Locate the cell with the specified text and output its (x, y) center coordinate. 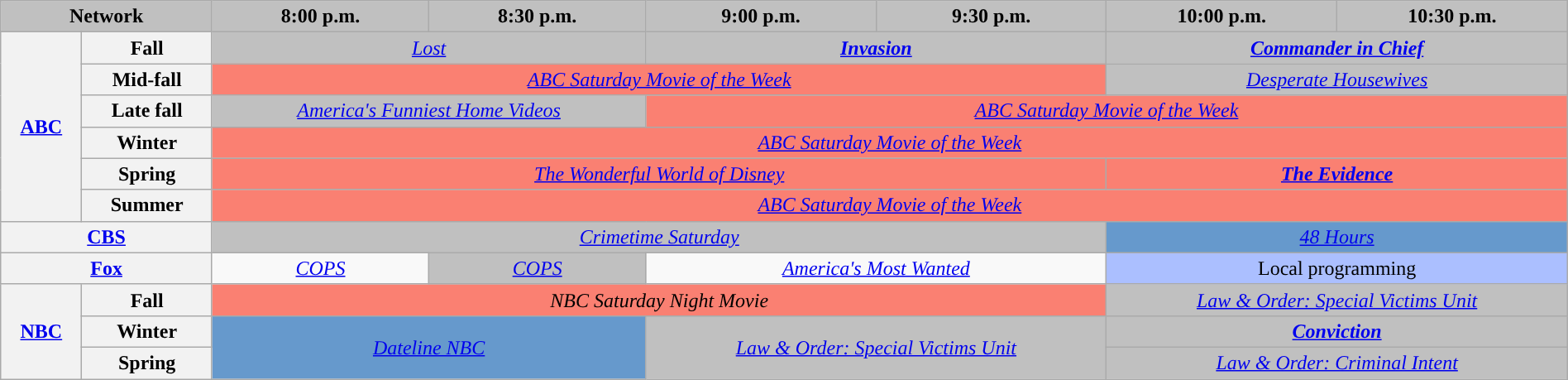
Crimetime Saturday (659, 237)
8:30 p.m. (538, 17)
9:00 p.m. (761, 17)
Summer (147, 205)
Fox (107, 268)
CBS (107, 237)
Network (107, 17)
America's Funniest Home Videos (428, 111)
10:00 p.m. (1222, 17)
Late fall (147, 111)
NBC (41, 331)
Conviction (1336, 331)
48 Hours (1336, 237)
10:30 p.m. (1452, 17)
Invasion (877, 48)
Lost (428, 48)
NBC Saturday Night Movie (659, 300)
Law & Order: Criminal Intent (1336, 363)
Desperate Housewives (1336, 79)
Commander in Chief (1336, 48)
Dateline NBC (428, 347)
The Wonderful World of Disney (659, 174)
America's Most Wanted (877, 268)
9:30 p.m. (991, 17)
8:00 p.m. (320, 17)
Mid-fall (147, 79)
The Evidence (1336, 174)
Local programming (1336, 268)
ABC (41, 127)
